Output the (X, Y) coordinate of the center of the cell containing the given text.  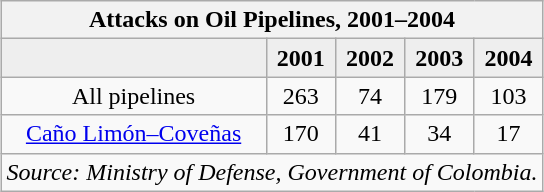
All pipelines (134, 96)
Attacks on Oil Pipelines, 2001–2004 (272, 20)
34 (440, 134)
2001 (300, 58)
Caño Limón–Coveñas (134, 134)
179 (440, 96)
41 (370, 134)
2004 (508, 58)
Source: Ministry of Defense, Government of Colombia. (272, 172)
17 (508, 134)
74 (370, 96)
2003 (440, 58)
170 (300, 134)
103 (508, 96)
263 (300, 96)
2002 (370, 58)
